Search for the cell housing the specified text and yield its (X, Y) center coordinate. 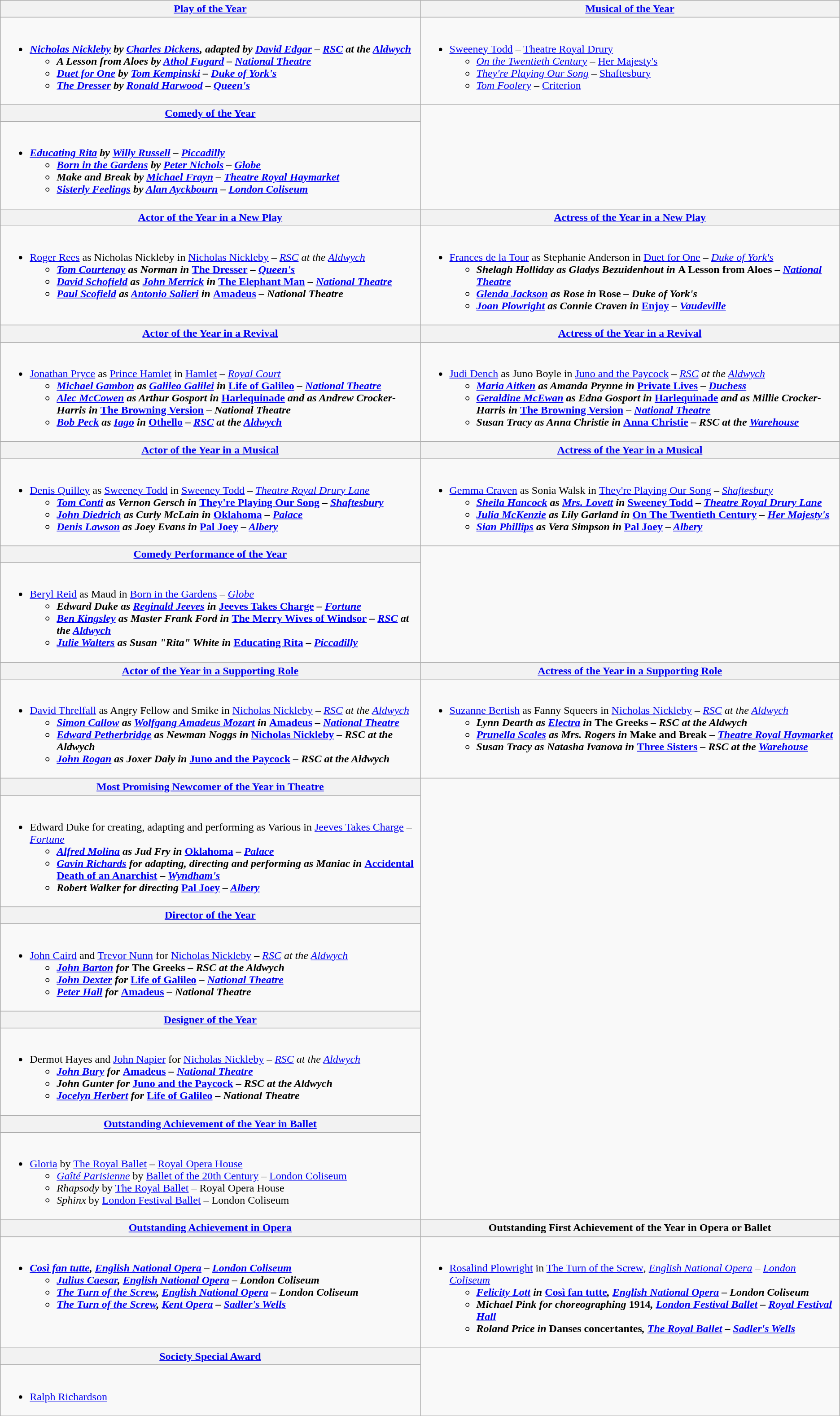
Actor of the Year in a Supporting Role (210, 670)
Director of the Year (210, 915)
Most Promising Newcomer of the Year in Theatre (210, 787)
Outstanding Achievement of the Year in Ballet (210, 1124)
Ralph Richardson (210, 1390)
Sweeney Todd – Theatre Royal DruryOn the Twentieth Century – Her Majesty'sThey're Playing Our Song – ShaftesburyTom Foolery – Criterion (630, 61)
Actor of the Year in a Revival (210, 334)
Outstanding Achievement in Opera (210, 1228)
Actress of the Year in a New Play (630, 217)
Actress of the Year in a Musical (630, 450)
Outstanding First Achievement of the Year in Opera or Ballet (630, 1228)
Play of the Year (210, 9)
Actor of the Year in a New Play (210, 217)
Actress of the Year in a Supporting Role (630, 670)
Society Special Award (210, 1356)
Musical of the Year (630, 9)
Actor of the Year in a Musical (210, 450)
Actress of the Year in a Revival (630, 334)
Comedy of the Year (210, 113)
Designer of the Year (210, 1020)
Comedy Performance of the Year (210, 554)
